For the text-containing cell, return its midpoint in (X, Y) coordinate format. 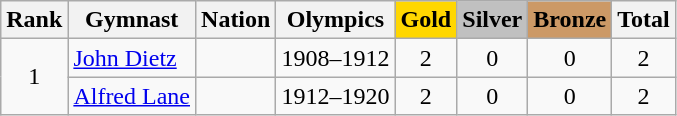
Silver (492, 20)
John Dietz (132, 58)
1 (34, 77)
Nation (236, 20)
1908–1912 (336, 58)
Bronze (570, 20)
Gold (426, 20)
Gymnast (132, 20)
Alfred Lane (132, 96)
Rank (34, 20)
Total (644, 20)
Olympics (336, 20)
1912–1920 (336, 96)
